Find where the given text appears and provide that cell's center as (X, Y) coordinate. 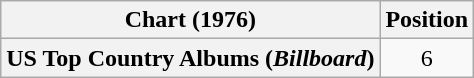
US Top Country Albums (Billboard) (190, 58)
6 (427, 58)
Chart (1976) (190, 20)
Position (427, 20)
